Extract the (X, Y) coordinate from the center of the cell holding the provided text.  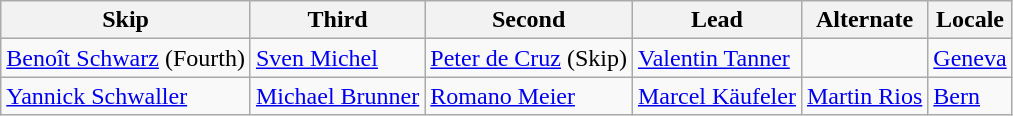
Skip (126, 20)
Alternate (864, 20)
Martin Rios (864, 96)
Sven Michel (337, 58)
Michael Brunner (337, 96)
Peter de Cruz (Skip) (529, 58)
Lead (716, 20)
Marcel Käufeler (716, 96)
Romano Meier (529, 96)
Benoît Schwarz (Fourth) (126, 58)
Valentin Tanner (716, 58)
Yannick Schwaller (126, 96)
Locale (970, 20)
Bern (970, 96)
Second (529, 20)
Third (337, 20)
Geneva (970, 58)
